From the cell containing the given text, extract its center point as [X, Y] coordinate. 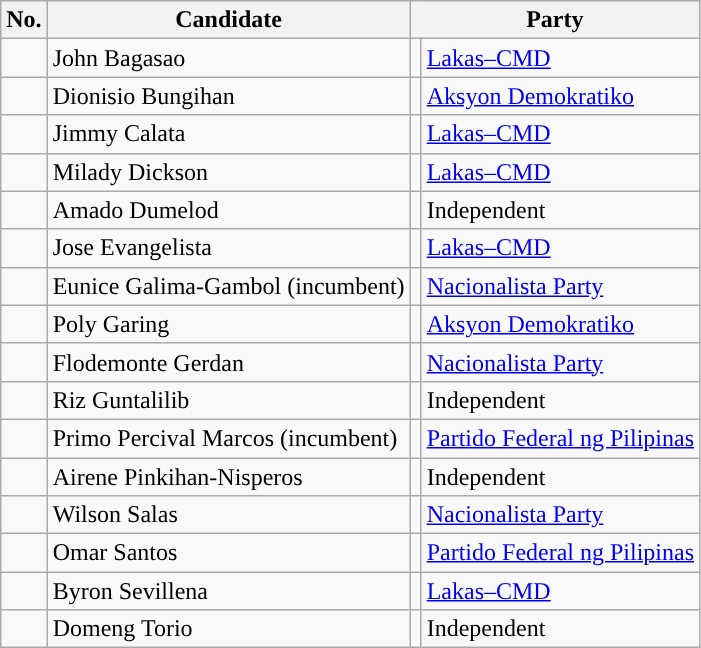
Eunice Galima-Gambol (incumbent) [228, 286]
Flodemonte Gerdan [228, 362]
Jimmy Calata [228, 134]
Primo Percival Marcos (incumbent) [228, 438]
Airene Pinkihan-Nisperos [228, 477]
Domeng Torio [228, 629]
No. [24, 20]
Amado Dumelod [228, 210]
John Bagasao [228, 58]
Riz Guntalilib [228, 400]
Milady Dickson [228, 172]
Byron Sevillena [228, 591]
Wilson Salas [228, 515]
Poly Garing [228, 324]
Candidate [228, 20]
Party [554, 20]
Jose Evangelista [228, 248]
Omar Santos [228, 553]
Dionisio Bungihan [228, 96]
